From the cell containing the given text, extract its center point as (X, Y) coordinate. 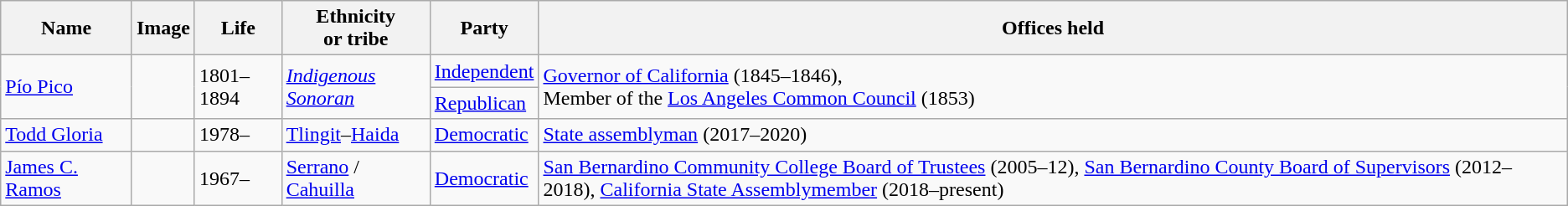
1967– (238, 178)
State assemblyman (2017–2020) (1053, 135)
Life (238, 28)
1801–1894 (238, 87)
Image (162, 28)
Indigenous Sonoran (355, 87)
Independent (484, 71)
Ethnicityor tribe (355, 28)
Todd Gloria (67, 135)
1978– (238, 135)
Republican (484, 103)
Party (484, 28)
Name (67, 28)
Serrano / Cahuilla (355, 178)
Pío Pico (67, 87)
James C. Ramos (67, 178)
Offices held (1053, 28)
Governor of California (1845–1846),Member of the Los Angeles Common Council (1853) (1053, 87)
Tlingit–Haida (355, 135)
